Capture the cell that displays the provided text and extract its [X, Y] central coordinate. 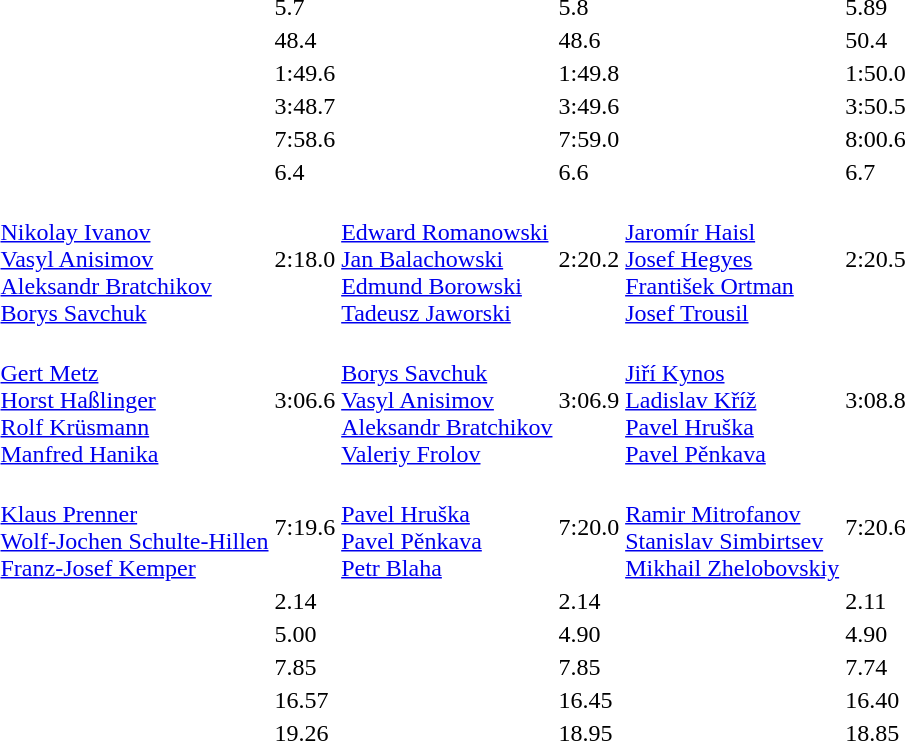
4.90 [589, 634]
Edward RomanowskiJan BalachowskiEdmund BorowskiTadeusz Jaworski [447, 259]
1:49.8 [589, 73]
Ramir MitrofanovStanislav SimbirtsevMikhail Zhelobovskiy [732, 528]
2:20.2 [589, 259]
3:49.6 [589, 106]
Jiří KynosLadislav KřížPavel HruškaPavel Pěnkava [732, 400]
48.6 [589, 40]
2:18.0 [305, 259]
Jaromír HaislJosef HegyesFrantišek OrtmanJosef Trousil [732, 259]
3:06.6 [305, 400]
7:20.0 [589, 528]
16.45 [589, 700]
6.6 [589, 172]
6.4 [305, 172]
7:59.0 [589, 139]
16.57 [305, 700]
7:19.6 [305, 528]
1:49.6 [305, 73]
3:06.9 [589, 400]
Borys SavchukVasyl AnisimovAleksandr BratchikovValeriy Frolov [447, 400]
Pavel HruškaPavel PěnkavaPetr Blaha [447, 528]
7:58.6 [305, 139]
5.00 [305, 634]
48.4 [305, 40]
3:48.7 [305, 106]
